From the cell containing the given text, extract its center point as [X, Y] coordinate. 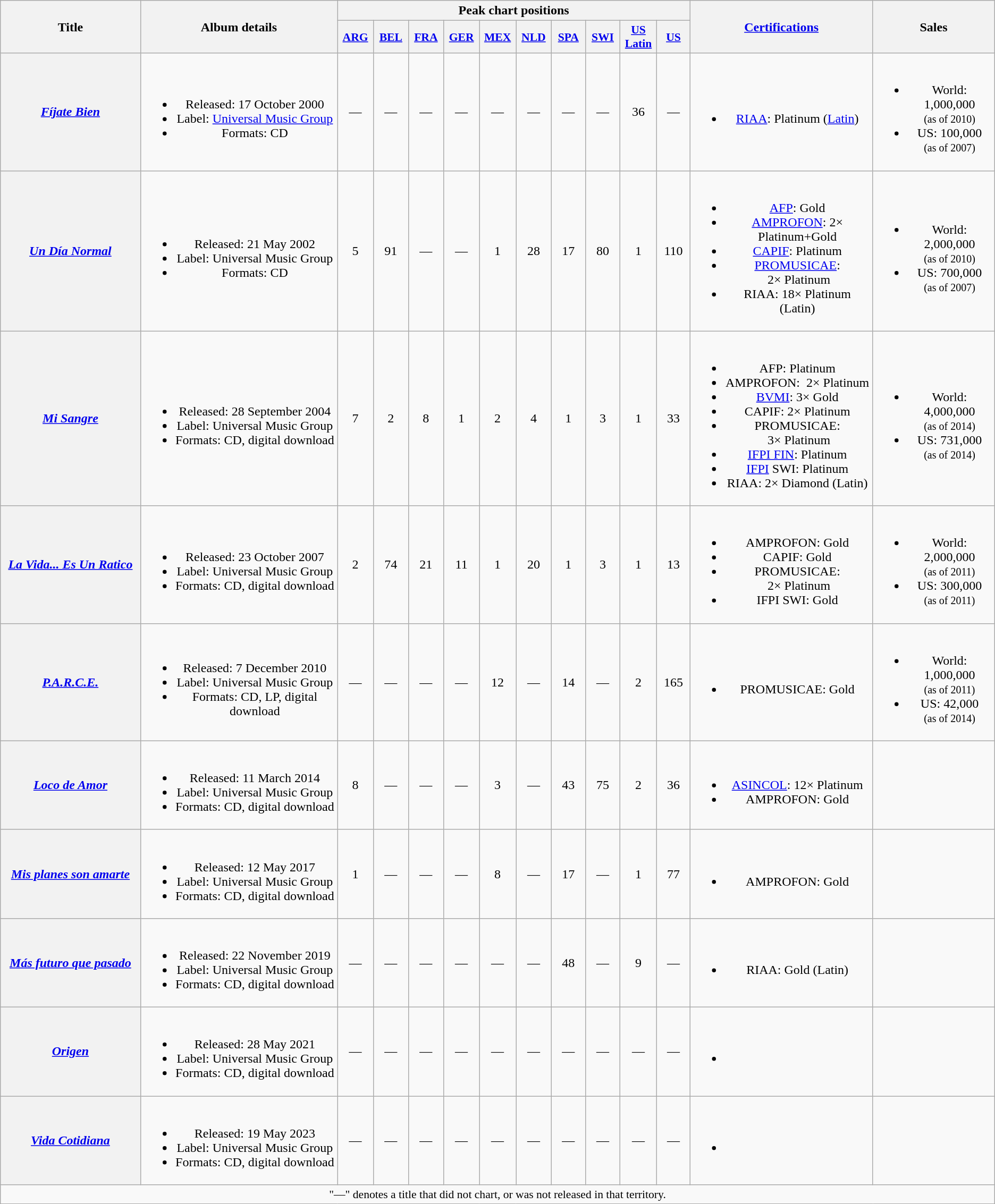
Album details [239, 27]
SPA [568, 37]
5 [356, 251]
SWI [603, 37]
Released: 7 December 2010Label: Universal Music GroupFormats: CD, LP, digital download [239, 682]
AMPROFON: Gold [781, 874]
Released: 28 May 2021Label: Universal Music GroupFormats: CD, digital download [239, 1051]
110 [673, 251]
AMPROFON: GoldCAPIF: GoldPROMUSICAE: 2× PlatinumIFPI SWI: Gold [781, 564]
12 [497, 682]
74 [391, 564]
75 [603, 785]
ARG [356, 37]
RIAA: Platinum (Latin) [781, 112]
World: 2,000,000 (as of 2011)US: 300,000 (as of 2011) [934, 564]
Released: 12 May 2017Label: Universal Music GroupFormats: CD, digital download [239, 874]
Más futuro que pasado [70, 963]
33 [673, 419]
World: 1,000,000 (as of 2011)US: 42,000 (as of 2014) [934, 682]
91 [391, 251]
AFP: Platinum AMPROFON: 2× PlatinumBVMI: 3× GoldCAPIF: 2× PlatinumPROMUSICAE: 3× PlatinumIFPI FIN: PlatinumIFPI SWI: PlatinumRIAA: 2× Diamond (Latin) [781, 419]
Released: 17 October 2000Label: Universal Music GroupFormats: CD [239, 112]
World: 1,000,000 (as of 2010)US: 100,000 (as of 2007) [934, 112]
80 [603, 251]
Sales [934, 27]
Fíjate Bien [70, 112]
4 [534, 419]
Released: 21 May 2002Label: Universal Music GroupFormats: CD [239, 251]
FRA [426, 37]
Loco de Amor [70, 785]
Peak chart positions [514, 11]
48 [568, 963]
165 [673, 682]
World: 4,000,000 (as of 2014)US: 731,000 (as of 2014) [934, 419]
14 [568, 682]
Mis planes son amarte [70, 874]
Released: 23 October 2007Label: Universal Music GroupFormats: CD, digital download [239, 564]
World: 2,000,000 (as of 2010)US: 700,000 (as of 2007) [934, 251]
13 [673, 564]
"—" denotes a title that did not chart, or was not released in that territory. [497, 1194]
11 [461, 564]
NLD [534, 37]
GER [461, 37]
7 [356, 419]
28 [534, 251]
P.A.R.C.E. [70, 682]
RIAA: Gold (Latin) [781, 963]
Origen [70, 1051]
MEX [497, 37]
Mi Sangre [70, 419]
PROMUSICAE: Gold [781, 682]
Vida Cotidiana [70, 1140]
Released: 11 March 2014Label: Universal Music GroupFormats: CD, digital download [239, 785]
USLatin [639, 37]
BEL [391, 37]
AFP: GoldAMPROFON: 2× Platinum+GoldCAPIF: PlatinumPROMUSICAE: 2× PlatinumRIAA: 18× Platinum (Latin) [781, 251]
77 [673, 874]
Title [70, 27]
Certifications [781, 27]
Released: 22 November 2019Label: Universal Music GroupFormats: CD, digital download [239, 963]
21 [426, 564]
9 [639, 963]
Released: 19 May 2023Label: Universal Music GroupFormats: CD, digital download [239, 1140]
20 [534, 564]
ASINCOL: 12× PlatinumAMPROFON: Gold [781, 785]
Released: 28 September 2004Label: Universal Music GroupFormats: CD, digital download [239, 419]
La Vida... Es Un Ratico [70, 564]
43 [568, 785]
US [673, 37]
Un Día Normal [70, 251]
